Extract the [x, y] coordinate from the center of the cell holding the provided text.  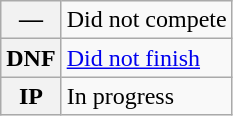
Did not compete [146, 20]
DNF [31, 58]
IP [31, 96]
In progress [146, 96]
— [31, 20]
Did not finish [146, 58]
